Scan for the cell matching the given text and deliver its (X, Y) coordinate at center. 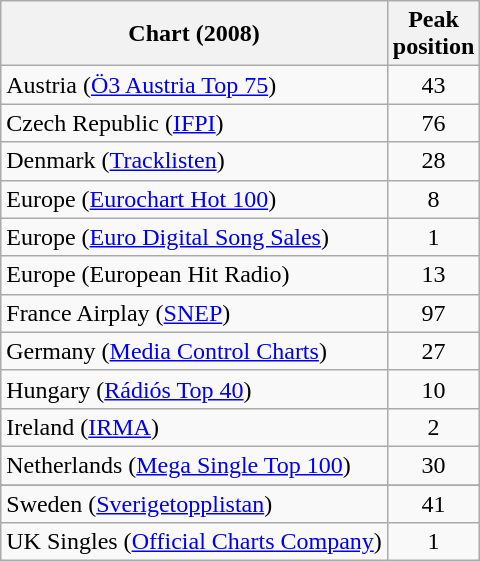
43 (433, 85)
28 (433, 161)
13 (433, 275)
France Airplay (SNEP) (194, 313)
Chart (2008) (194, 34)
Peakposition (433, 34)
Hungary (Rádiós Top 40) (194, 389)
27 (433, 351)
Austria (Ö3 Austria Top 75) (194, 85)
UK Singles (Official Charts Company) (194, 542)
8 (433, 199)
97 (433, 313)
76 (433, 123)
Ireland (IRMA) (194, 427)
2 (433, 427)
10 (433, 389)
Europe (European Hit Radio) (194, 275)
Sweden (Sverigetopplistan) (194, 503)
Germany (Media Control Charts) (194, 351)
41 (433, 503)
Netherlands (Mega Single Top 100) (194, 465)
Europe (Euro Digital Song Sales) (194, 237)
30 (433, 465)
Denmark (Tracklisten) (194, 161)
Czech Republic (IFPI) (194, 123)
Europe (Eurochart Hot 100) (194, 199)
